Provide the (x, y) coordinate of the cell's center where the given text is located.  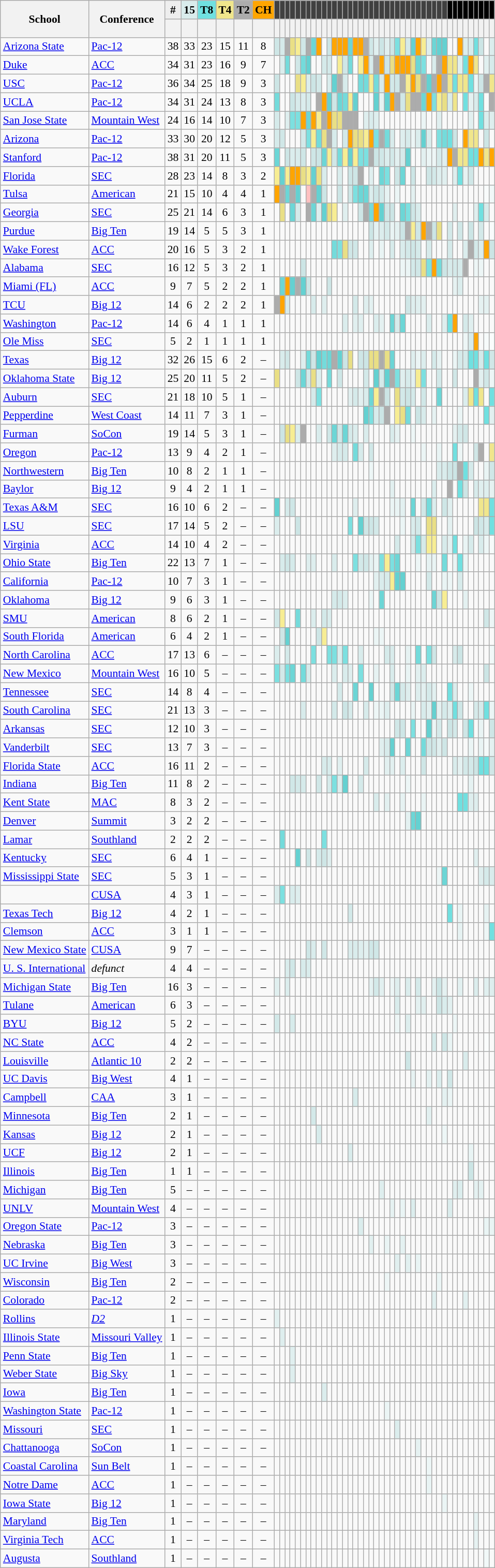
Purdue (44, 231)
SMU (44, 618)
Tennessee (44, 692)
UNLV (44, 1208)
Maryland (44, 1521)
Vanderbilt (44, 747)
Georgia (44, 213)
Wisconsin (44, 1282)
Kent State (44, 803)
Michigan (44, 1190)
Florida State (44, 766)
Weber State (44, 1374)
Miami (FL) (44, 287)
T2 (243, 10)
Missouri (44, 1429)
Kansas (44, 1134)
32 (173, 360)
Arkansas (44, 729)
LSU (44, 526)
Arizona State (44, 47)
CAA (127, 1098)
Northwestern (44, 471)
36 (173, 84)
Alabama (44, 268)
Wake Forest (44, 249)
Oregon State (44, 1226)
New Mexico State (44, 950)
Iowa State (44, 1503)
Oklahoma (44, 600)
Minnesota (44, 1116)
Oregon (44, 452)
Ole Miss (44, 342)
South Florida (44, 637)
CH (264, 10)
UC Davis (44, 1079)
UCLA (44, 102)
Arizona (44, 139)
Iowa (44, 1393)
Texas A&M (44, 508)
Coastal Carolina (44, 1467)
North Carolina (44, 655)
UCF (44, 1153)
# (173, 10)
Pepperdine (44, 416)
TCU (44, 305)
USC (44, 84)
Denver (44, 821)
Big Sky (127, 1374)
T8 (207, 10)
28 (173, 176)
Sun Belt (127, 1467)
Clemson (44, 931)
Louisville (44, 1061)
San Jose State (44, 121)
Tulsa (44, 194)
Tulane (44, 1005)
Colorado (44, 1300)
Rollins (44, 1319)
Atlantic 10 (127, 1061)
Washington State (44, 1411)
West Coast (127, 416)
Auburn (44, 397)
Duke (44, 65)
Texas Tech (44, 913)
Ohio State (44, 563)
defunct (127, 969)
NC State (44, 1042)
Indiana (44, 784)
Kentucky (44, 858)
Notre Dame (44, 1485)
Stanford (44, 157)
Baylor (44, 489)
Nebraska (44, 1245)
South Carolina (44, 711)
Penn State (44, 1356)
Conference (127, 19)
Oklahoma State (44, 379)
26 (189, 360)
Washington (44, 323)
School (44, 19)
Augusta (44, 1559)
Furman (44, 434)
U. S. International (44, 969)
Michigan State (44, 987)
New Mexico (44, 674)
Missouri Valley (127, 1337)
Virginia Tech (44, 1540)
Illinois (44, 1172)
UC Irvine (44, 1264)
30 (189, 139)
Summit (127, 821)
BYU (44, 1024)
22 (173, 563)
Mississippi State (44, 877)
California (44, 582)
MAC (127, 803)
T4 (224, 10)
D2 (127, 1319)
Texas (44, 360)
Florida (44, 176)
Illinois State (44, 1337)
Lamar (44, 839)
Campbell (44, 1098)
Chattanooga (44, 1448)
Virginia (44, 544)
